Capture the cell that displays the provided text and extract its [X, Y] central coordinate. 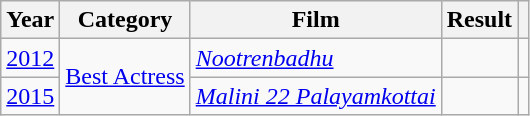
2015 [30, 96]
Category [125, 20]
Best Actress [125, 77]
Nootrenbadhu [316, 58]
Malini 22 Palayamkottai [316, 96]
Year [30, 20]
Film [316, 20]
Result [479, 20]
2012 [30, 58]
